For the text-containing cell, return its midpoint in [X, Y] coordinate format. 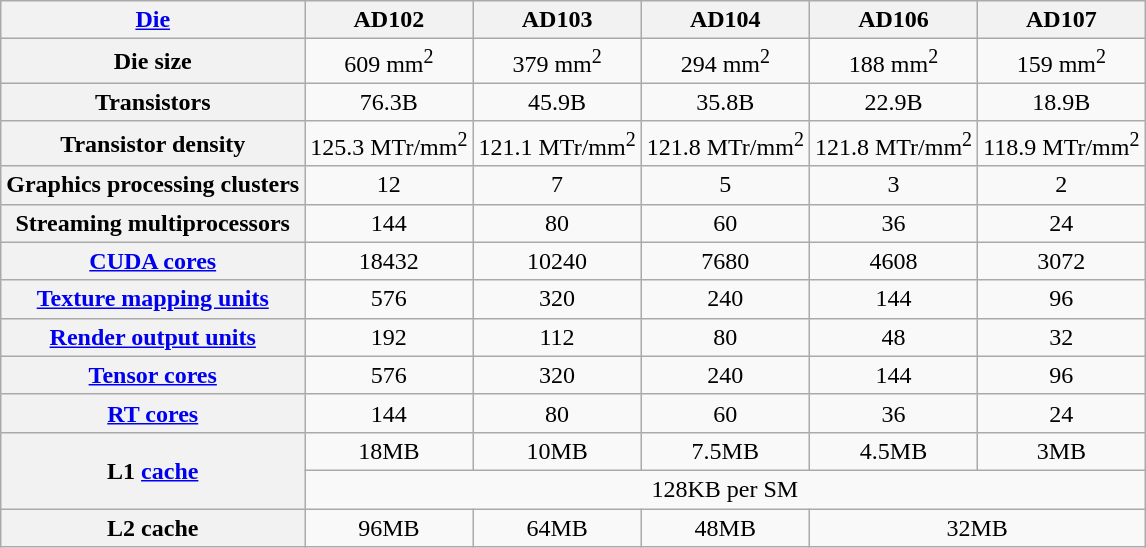
45.9B [557, 102]
Streaming multiprocessors [153, 223]
Texture mapping units [153, 299]
4608 [893, 261]
96MB [389, 528]
294 mm2 [725, 62]
188 mm2 [893, 62]
2 [1062, 185]
35.8B [725, 102]
10240 [557, 261]
76.3B [389, 102]
L2 cache [153, 528]
AD102 [389, 20]
Die size [153, 62]
RT cores [153, 413]
192 [389, 337]
118.9 MTr/mm2 [1062, 144]
CUDA cores [153, 261]
AD107 [1062, 20]
5 [725, 185]
12 [389, 185]
48MB [725, 528]
Graphics processing clusters [153, 185]
609 mm2 [389, 62]
7 [557, 185]
AD104 [725, 20]
379 mm2 [557, 62]
Die [153, 20]
Tensor cores [153, 375]
18MB [389, 451]
3072 [1062, 261]
48 [893, 337]
Transistors [153, 102]
7680 [725, 261]
3 [893, 185]
18.9B [1062, 102]
159 mm2 [1062, 62]
AD106 [893, 20]
121.1 MTr/mm2 [557, 144]
128KB per SM [725, 489]
4.5MB [893, 451]
L1 cache [153, 470]
32MB [977, 528]
64MB [557, 528]
3MB [1062, 451]
Render output units [153, 337]
22.9B [893, 102]
32 [1062, 337]
10MB [557, 451]
7.5MB [725, 451]
Transistor density [153, 144]
112 [557, 337]
AD103 [557, 20]
18432 [389, 261]
125.3 MTr/mm2 [389, 144]
